Detect which cell encompasses the target text, then output its (X, Y) center coordinate. 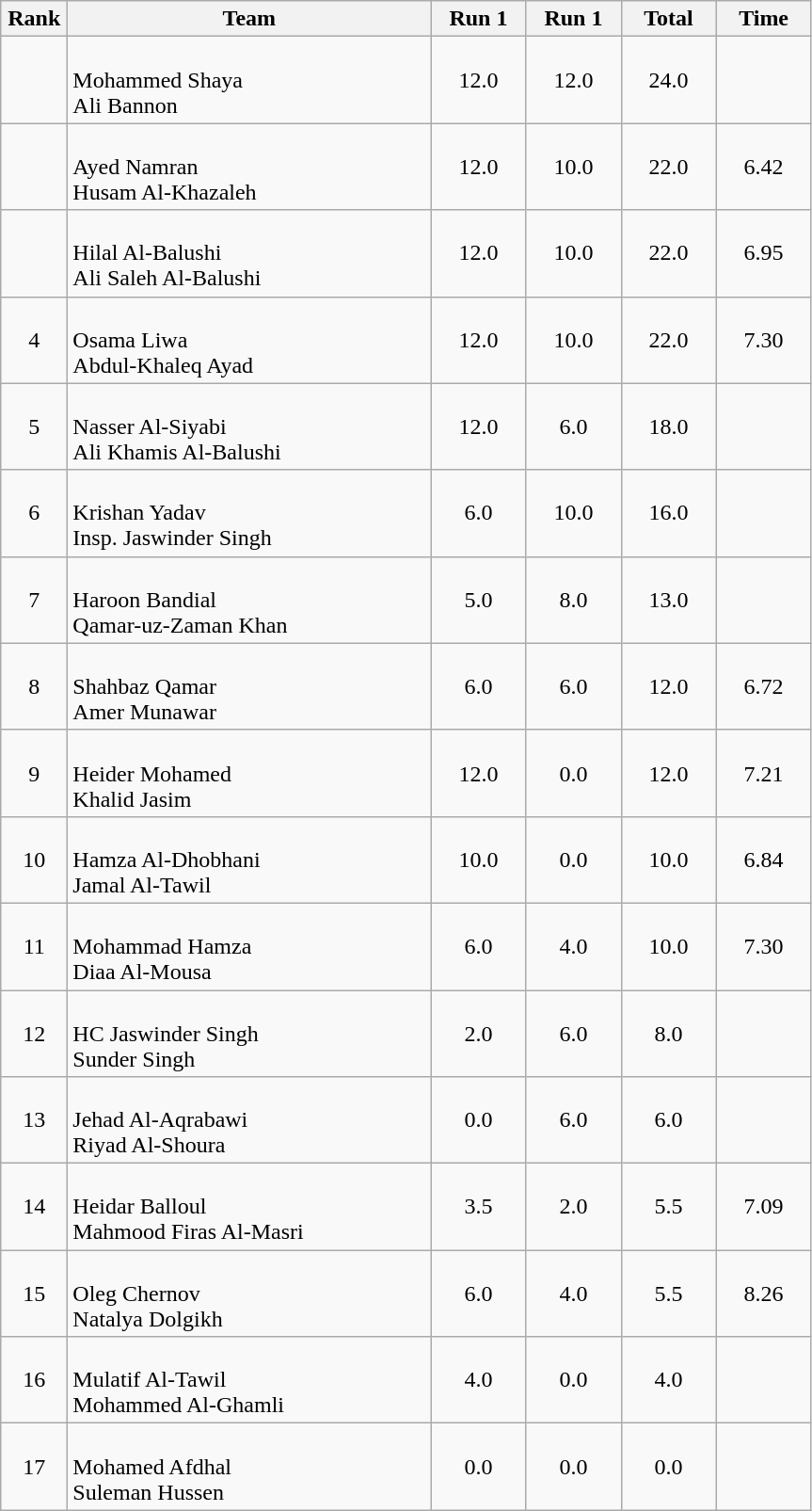
Oleg ChernovNatalya Dolgikh (249, 1294)
HC Jaswinder SinghSunder Singh (249, 1034)
Mohammad HamzaDiaa Al-Mousa (249, 946)
8 (34, 686)
Total (668, 19)
6 (34, 513)
4 (34, 340)
9 (34, 773)
Time (764, 19)
Jehad Al-AqrabawiRiyad Al-Shoura (249, 1120)
Mulatif Al-TawilMohammed Al-Ghamli (249, 1380)
Team (249, 19)
Rank (34, 19)
16 (34, 1380)
10 (34, 860)
24.0 (668, 80)
Heider MohamedKhalid Jasim (249, 773)
8.26 (764, 1294)
14 (34, 1207)
3.5 (478, 1207)
Haroon BandialQamar-uz-Zaman Khan (249, 600)
6.72 (764, 686)
Shahbaz QamarAmer Munawar (249, 686)
12 (34, 1034)
Hilal Al-BalushiAli Saleh Al-Balushi (249, 253)
15 (34, 1294)
17 (34, 1467)
7.09 (764, 1207)
7.21 (764, 773)
Mohammed ShayaAli Bannon (249, 80)
Hamza Al-DhobhaniJamal Al-Tawil (249, 860)
Mohamed AfdhalSuleman Hussen (249, 1467)
16.0 (668, 513)
6.95 (764, 253)
18.0 (668, 426)
5 (34, 426)
Krishan YadavInsp. Jaswinder Singh (249, 513)
6.42 (764, 167)
Heidar BalloulMahmood Firas Al-Masri (249, 1207)
6.84 (764, 860)
Osama LiwaAbdul-Khaleq Ayad (249, 340)
Ayed NamranHusam Al-Khazaleh (249, 167)
13.0 (668, 600)
Nasser Al-SiyabiAli Khamis Al-Balushi (249, 426)
11 (34, 946)
7 (34, 600)
5.0 (478, 600)
13 (34, 1120)
